Determine the [X, Y] coordinate at the center of the cell enclosing the given text.  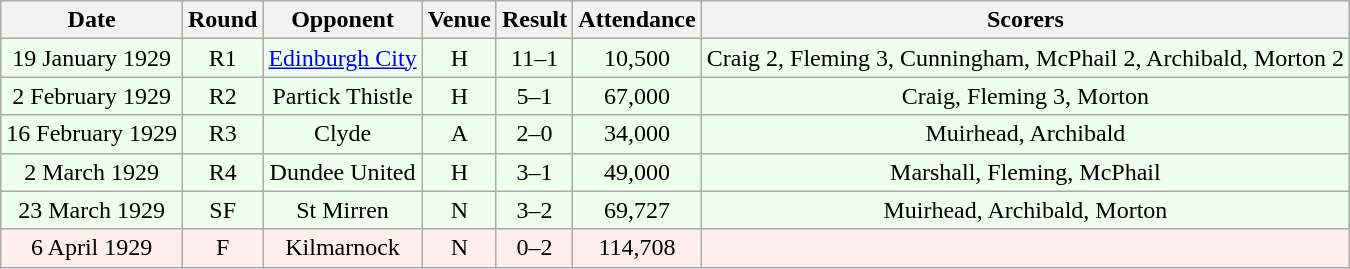
Opponent [342, 20]
2 February 1929 [92, 96]
Dundee United [342, 172]
Craig, Fleming 3, Morton [1025, 96]
Partick Thistle [342, 96]
2 March 1929 [92, 172]
A [459, 134]
3–1 [534, 172]
19 January 1929 [92, 58]
Clyde [342, 134]
R1 [222, 58]
Muirhead, Archibald, Morton [1025, 210]
R2 [222, 96]
6 April 1929 [92, 248]
5–1 [534, 96]
23 March 1929 [92, 210]
69,727 [637, 210]
St Mirren [342, 210]
49,000 [637, 172]
10,500 [637, 58]
R4 [222, 172]
2–0 [534, 134]
11–1 [534, 58]
Result [534, 20]
67,000 [637, 96]
3–2 [534, 210]
Edinburgh City [342, 58]
Venue [459, 20]
Scorers [1025, 20]
16 February 1929 [92, 134]
34,000 [637, 134]
SF [222, 210]
Date [92, 20]
Muirhead, Archibald [1025, 134]
R3 [222, 134]
F [222, 248]
Round [222, 20]
114,708 [637, 248]
Kilmarnock [342, 248]
Attendance [637, 20]
0–2 [534, 248]
Marshall, Fleming, McPhail [1025, 172]
Craig 2, Fleming 3, Cunningham, McPhail 2, Archibald, Morton 2 [1025, 58]
